For the text-containing cell, return its midpoint in [X, Y] coordinate format. 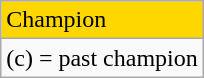
(c) = past champion [102, 58]
Champion [102, 20]
